From the cell containing the given text, extract its center point as [X, Y] coordinate. 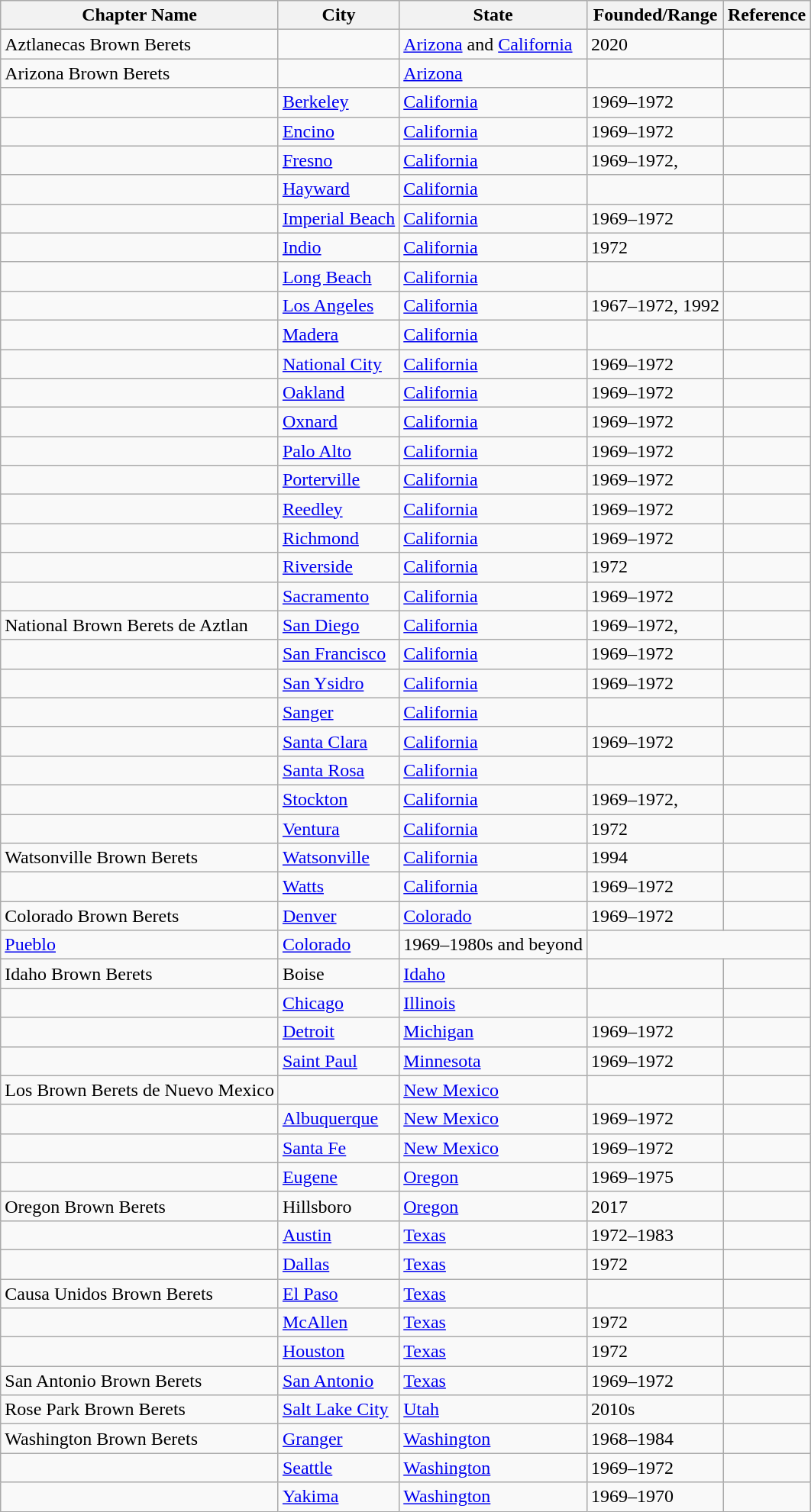
1969–1970 [655, 1497]
1969–1975 [655, 1177]
McAllen [338, 1323]
Colorado Brown Berets [140, 916]
San Francisco [338, 654]
Arizona and California [493, 44]
Watsonville Brown Berets [140, 858]
City [338, 15]
Founded/Range [655, 15]
Boise [338, 974]
Porterville [338, 480]
Fresno [338, 160]
Reference [767, 15]
Ventura [338, 828]
Granger [338, 1439]
Watsonville [338, 858]
Los Angeles [338, 305]
Illinois [493, 1003]
Arizona [493, 73]
Saint Paul [338, 1061]
Houston [338, 1352]
Pueblo [140, 945]
San Diego [338, 625]
Imperial Beach [338, 218]
Santa Rosa [338, 770]
Washington Brown Berets [140, 1439]
Long Beach [338, 276]
Utah [493, 1410]
San Ysidro [338, 683]
Hayward [338, 189]
State [493, 15]
Riverside [338, 567]
Encino [338, 131]
El Paso [338, 1294]
1972–1983 [655, 1235]
1968–1984 [655, 1439]
2017 [655, 1206]
Rose Park Brown Berets [140, 1410]
Richmond [338, 538]
1969–1980s and beyond [493, 945]
Oregon Brown Berets [140, 1206]
Sacramento [338, 596]
Seattle [338, 1468]
1967–1972, 1992 [655, 305]
Yakima [338, 1497]
Albuquerque [338, 1119]
Minnesota [493, 1061]
2010s [655, 1410]
National City [338, 364]
Austin [338, 1235]
Chicago [338, 1003]
Denver [338, 916]
San Antonio Brown Berets [140, 1381]
Aztlanecas Brown Berets [140, 44]
Santa Fe [338, 1148]
Madera [338, 334]
Los Brown Berets de Nuevo Mexico [140, 1090]
Sanger [338, 712]
Idaho [493, 974]
Salt Lake City [338, 1410]
2020 [655, 44]
Dallas [338, 1264]
Hillsboro [338, 1206]
Eugene [338, 1177]
Palo Alto [338, 451]
Oxnard [338, 422]
Causa Unidos Brown Berets [140, 1294]
San Antonio [338, 1381]
Stockton [338, 799]
Chapter Name [140, 15]
Santa Clara [338, 741]
Watts [338, 887]
Arizona Brown Berets [140, 73]
Oakland [338, 393]
National Brown Berets de Aztlan [140, 625]
Berkeley [338, 102]
Michigan [493, 1032]
Detroit [338, 1032]
Idaho Brown Berets [140, 974]
Reedley [338, 509]
Indio [338, 247]
1994 [655, 858]
